Detect which cell encompasses the target text, then output its (X, Y) center coordinate. 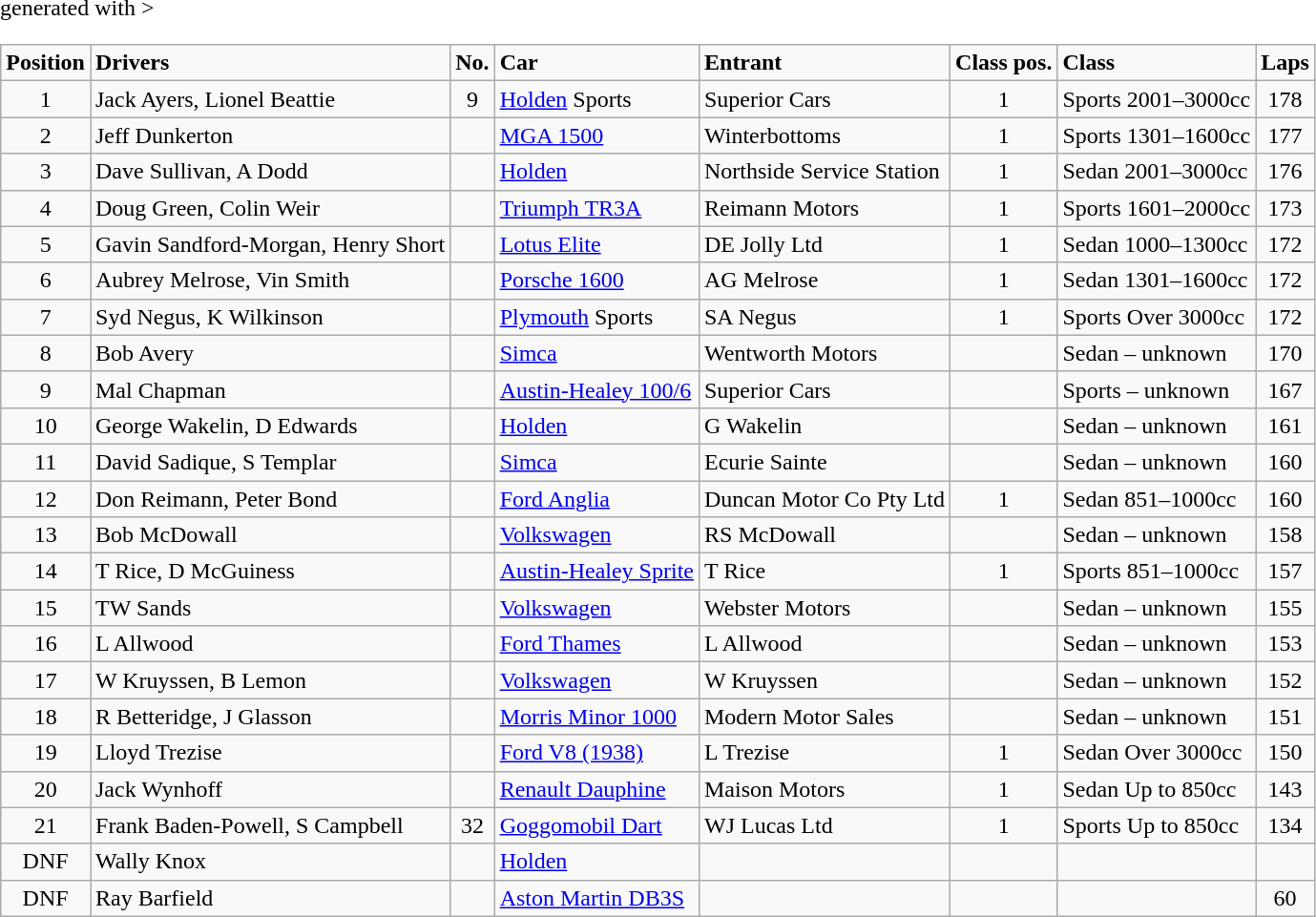
6 (46, 281)
17 (46, 680)
173 (1285, 208)
4 (46, 208)
TW Sands (269, 608)
Ecurie Sainte (825, 462)
151 (1285, 717)
13 (46, 535)
60 (1285, 898)
Bob Avery (269, 353)
153 (1285, 644)
Lloyd Trezise (269, 753)
176 (1285, 172)
152 (1285, 680)
10 (46, 426)
Dave Sullivan, A Dodd (269, 172)
Maison Motors (825, 789)
134 (1285, 825)
Morris Minor 1000 (596, 717)
Aubrey Melrose, Vin Smith (269, 281)
Northside Service Station (825, 172)
AG Melrose (825, 281)
No. (472, 63)
Wally Knox (269, 862)
14 (46, 572)
Don Reimann, Peter Bond (269, 499)
157 (1285, 572)
Sports Up to 850cc (1157, 825)
Sedan Up to 850cc (1157, 789)
MGA 1500 (596, 135)
2 (46, 135)
Class pos. (1004, 63)
David Sadique, S Templar (269, 462)
DE Jolly Ltd (825, 244)
Ford Anglia (596, 499)
Winterbottoms (825, 135)
Position (46, 63)
Wentworth Motors (825, 353)
T Rice (825, 572)
Jack Ayers, Lionel Beattie (269, 99)
Bob McDowall (269, 535)
Triumph TR3A (596, 208)
Gavin Sandford-Morgan, Henry Short (269, 244)
Duncan Motor Co Pty Ltd (825, 499)
Sports 1301–1600cc (1157, 135)
Sports 1601–2000cc (1157, 208)
L Trezise (825, 753)
167 (1285, 389)
RS McDowall (825, 535)
Drivers (269, 63)
20 (46, 789)
18 (46, 717)
Doug Green, Colin Weir (269, 208)
Sedan 2001–3000cc (1157, 172)
Austin-Healey 100/6 (596, 389)
150 (1285, 753)
T Rice, D McGuiness (269, 572)
7 (46, 317)
Reimann Motors (825, 208)
Lotus Elite (596, 244)
Sports – unknown (1157, 389)
Modern Motor Sales (825, 717)
Jack Wynhoff (269, 789)
19 (46, 753)
Frank Baden-Powell, S Campbell (269, 825)
Holden Sports (596, 99)
5 (46, 244)
8 (46, 353)
178 (1285, 99)
Sedan 851–1000cc (1157, 499)
Class (1157, 63)
16 (46, 644)
3 (46, 172)
Syd Negus, K Wilkinson (269, 317)
Jeff Dunkerton (269, 135)
Sports Over 3000cc (1157, 317)
161 (1285, 426)
WJ Lucas Ltd (825, 825)
170 (1285, 353)
Ford Thames (596, 644)
Sports 851–1000cc (1157, 572)
Plymouth Sports (596, 317)
R Betteridge, J Glasson (269, 717)
155 (1285, 608)
143 (1285, 789)
Entrant (825, 63)
W Kruyssen, B Lemon (269, 680)
32 (472, 825)
11 (46, 462)
Webster Motors (825, 608)
Laps (1285, 63)
Sedan Over 3000cc (1157, 753)
Sedan 1000–1300cc (1157, 244)
Ford V8 (1938) (596, 753)
Mal Chapman (269, 389)
W Kruyssen (825, 680)
177 (1285, 135)
Porsche 1600 (596, 281)
Aston Martin DB3S (596, 898)
Car (596, 63)
G Wakelin (825, 426)
Goggomobil Dart (596, 825)
158 (1285, 535)
15 (46, 608)
George Wakelin, D Edwards (269, 426)
Sports 2001–3000cc (1157, 99)
Austin-Healey Sprite (596, 572)
12 (46, 499)
21 (46, 825)
Sedan 1301–1600cc (1157, 281)
SA Negus (825, 317)
Renault Dauphine (596, 789)
Ray Barfield (269, 898)
